Return the (x, y) coordinate for the center point of the cell that contains the specified text.  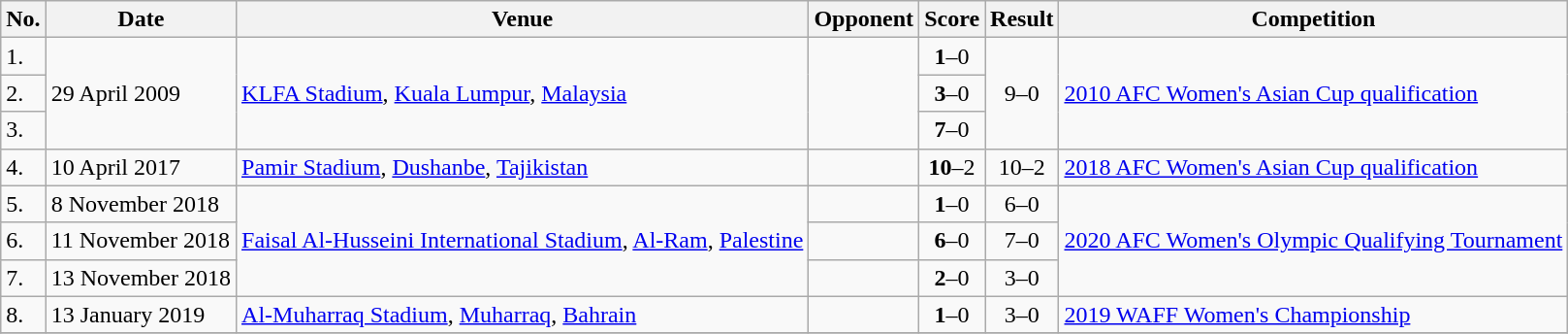
13 November 2018 (141, 278)
Competition (1313, 19)
6. (23, 241)
8 November 2018 (141, 204)
8. (23, 315)
2019 WAFF Women's Championship (1313, 315)
2010 AFC Women's Asian Cup qualification (1313, 93)
11 November 2018 (141, 241)
Pamir Stadium, Dushanbe, Tajikistan (523, 167)
2018 AFC Women's Asian Cup qualification (1313, 167)
3. (23, 130)
9–0 (1022, 93)
Score (952, 19)
Al-Muharraq Stadium, Muharraq, Bahrain (523, 315)
Venue (523, 19)
10 April 2017 (141, 167)
29 April 2009 (141, 93)
4. (23, 167)
2–0 (952, 278)
Date (141, 19)
2020 AFC Women's Olympic Qualifying Tournament (1313, 241)
Faisal Al-Husseini International Stadium, Al-Ram, Palestine (523, 241)
2. (23, 93)
13 January 2019 (141, 315)
KLFA Stadium, Kuala Lumpur, Malaysia (523, 93)
1. (23, 56)
Result (1022, 19)
7. (23, 278)
5. (23, 204)
No. (23, 19)
Opponent (864, 19)
